Pinpoint the cell where the given text exists, returning its [x, y] midpoint coordinate. 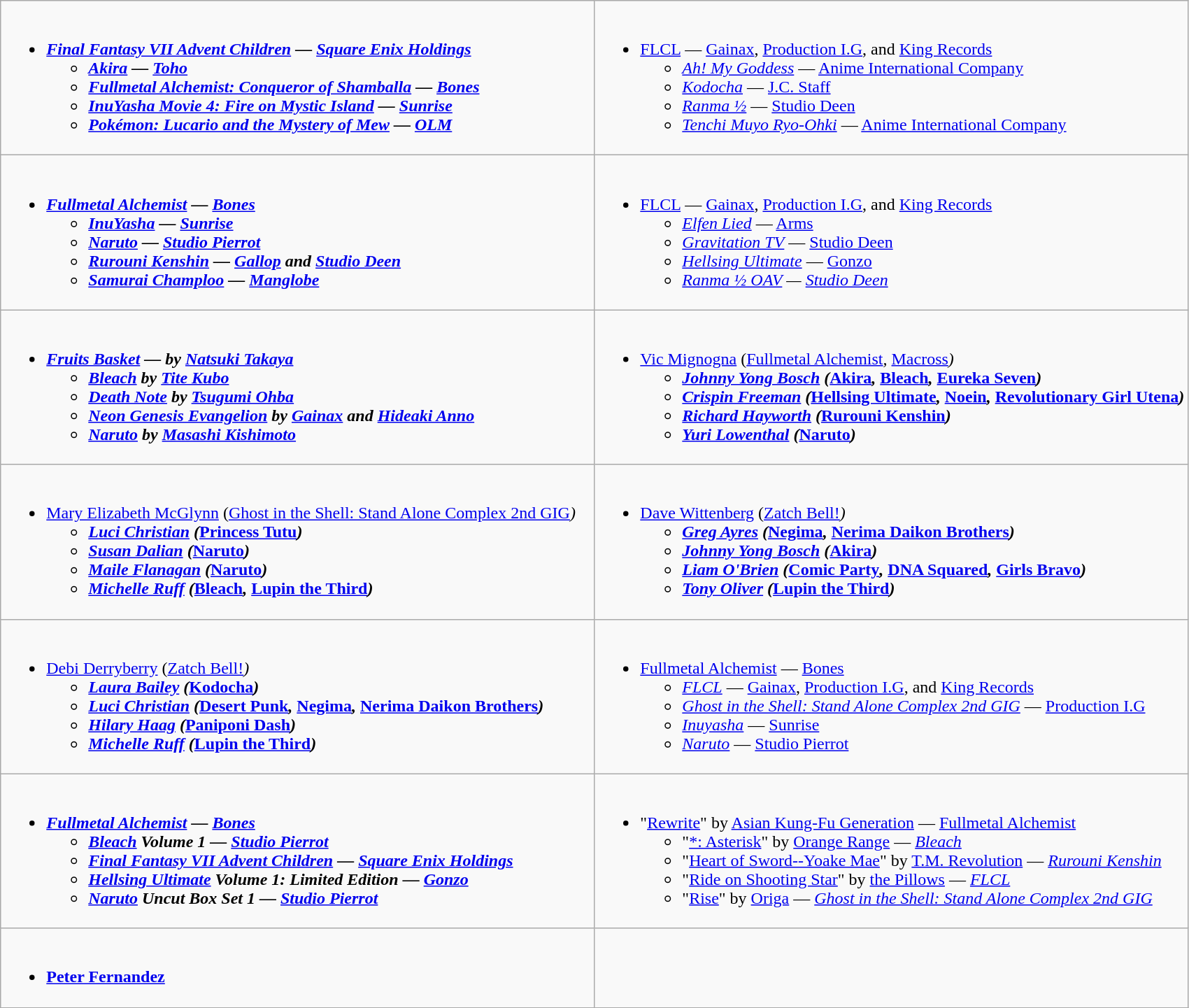
FLCL — Gainax, Production I.G, and King RecordsElfen Lied — ArmsGravitation TV — Studio DeenHellsing Ultimate — GonzoRanma ½ OAV — Studio Deen [891, 232]
Fullmetal Alchemist — BonesInuYasha — SunriseNaruto — Studio PierrotRurouni Kenshin — Gallop and Studio DeenSamurai Champloo — Manglobe [298, 232]
Peter Fernandez [298, 968]
